For the text-containing cell, return its midpoint in (x, y) coordinate format. 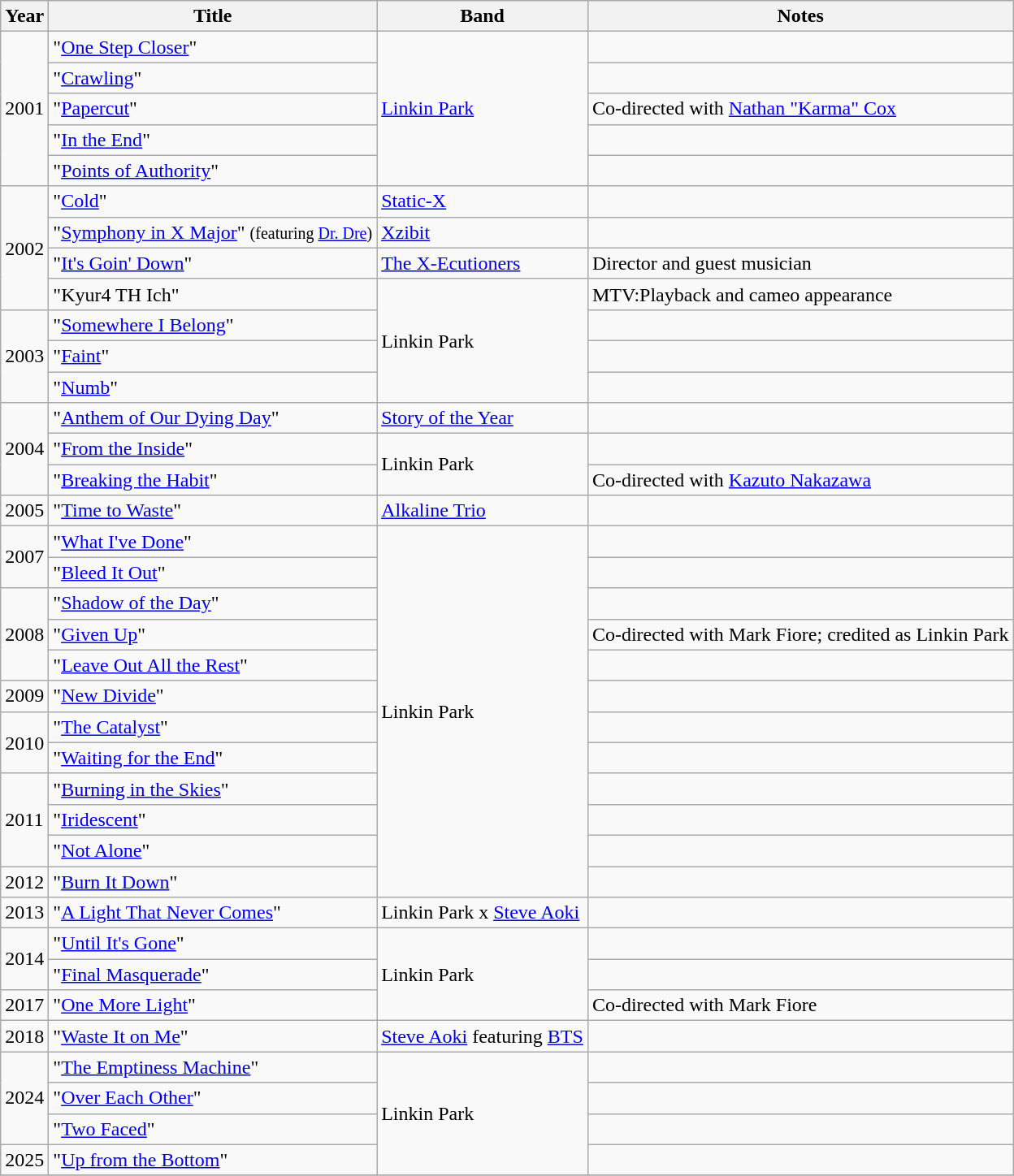
"Faint" (213, 356)
Notes (800, 16)
2010 (24, 742)
"One More Light" (213, 1005)
"A Light That Never Comes" (213, 913)
"Shadow of the Day" (213, 603)
2004 (24, 449)
"It's Goin' Down" (213, 263)
"Crawling" (213, 78)
Co-directed with Kazuto Nakazawa (800, 480)
"Papercut" (213, 109)
Static-X (483, 201)
2017 (24, 1005)
"Up from the Bottom" (213, 1160)
Year (24, 16)
"Waiting for the End" (213, 758)
2013 (24, 913)
2007 (24, 557)
"Until It's Gone" (213, 944)
Alkaline Trio (483, 511)
"New Divide" (213, 696)
Co-directed with Mark Fiore (800, 1005)
2025 (24, 1160)
MTV:Playback and cameo appearance (800, 294)
"Time to Waste" (213, 511)
"The Emptiness Machine" (213, 1067)
Steve Aoki featuring BTS (483, 1036)
"Final Masquerade" (213, 975)
Co-directed with Mark Fiore; credited as Linkin Park (800, 634)
"Somewhere I Belong" (213, 325)
"Symphony in X Major" (featuring Dr. Dre) (213, 232)
"Breaking the Habit" (213, 480)
"Numb" (213, 387)
Linkin Park x Steve Aoki (483, 913)
Band (483, 16)
2002 (24, 248)
"Burn It Down" (213, 881)
"The Catalyst" (213, 727)
2008 (24, 634)
2009 (24, 696)
2014 (24, 959)
"Waste It on Me" (213, 1036)
"Iridescent" (213, 819)
"Burning in the Skies" (213, 789)
Co-directed with Nathan "Karma" Cox (800, 109)
2012 (24, 881)
2003 (24, 356)
"From the Inside" (213, 449)
"Given Up" (213, 634)
"What I've Done" (213, 542)
"Kyur4 TH Ich" (213, 294)
"Two Faced" (213, 1129)
"Bleed It Out" (213, 573)
Director and guest musician (800, 263)
2005 (24, 511)
2024 (24, 1098)
"One Step Closer" (213, 47)
"Over Each Other" (213, 1098)
"Cold" (213, 201)
"Points of Authority" (213, 171)
"Leave Out All the Rest" (213, 665)
The X-Ecutioners (483, 263)
Story of the Year (483, 418)
Title (213, 16)
"Anthem of Our Dying Day" (213, 418)
2011 (24, 819)
"Not Alone" (213, 850)
2001 (24, 109)
Xzibit (483, 232)
2018 (24, 1036)
"In the End" (213, 140)
